From the cell containing the given text, extract its center point as [x, y] coordinate. 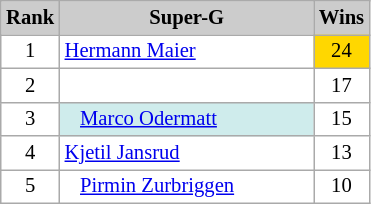
Wins [342, 17]
Kjetil Jansrud [187, 153]
1 [30, 51]
Rank [30, 17]
10 [342, 186]
3 [30, 119]
Pirmin Zurbriggen [187, 186]
4 [30, 153]
Hermann Maier [187, 51]
15 [342, 119]
2 [30, 85]
17 [342, 85]
13 [342, 153]
Super-G [187, 17]
Marco Odermatt [187, 119]
24 [342, 51]
5 [30, 186]
